Extract the (x, y) coordinate from the center of the cell holding the provided text.  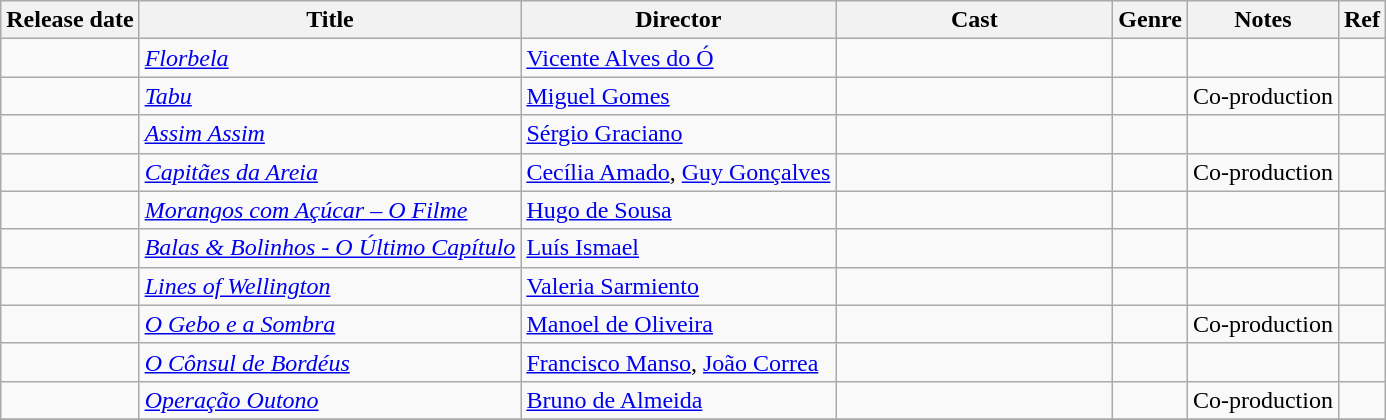
Vicente Alves do Ó (678, 58)
Valeria Sarmiento (678, 286)
Cecília Amado, Guy Gonçalves (678, 172)
Manoel de Oliveira (678, 324)
Assim Assim (330, 134)
Ref (1362, 20)
Lines of Wellington (330, 286)
O Gebo e a Sombra (330, 324)
Notes (1262, 20)
Genre (1150, 20)
Capitães da Areia (330, 172)
Director (678, 20)
Luís Ismael (678, 248)
Morangos com Açúcar – O Filme (330, 210)
Florbela (330, 58)
Bruno de Almeida (678, 400)
Title (330, 20)
Francisco Manso, João Correa (678, 362)
Release date (70, 20)
Hugo de Sousa (678, 210)
Cast (974, 20)
Miguel Gomes (678, 96)
Tabu (330, 96)
Balas & Bolinhos - O Último Capítulo (330, 248)
Sérgio Graciano (678, 134)
Operação Outono (330, 400)
O Cônsul de Bordéus (330, 362)
